Determine the (X, Y) coordinate at the center of the cell enclosing the given text.  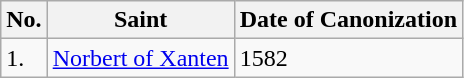
Norbert of Xanten (140, 58)
Saint (140, 20)
1. (24, 58)
1582 (348, 58)
Date of Canonization (348, 20)
No. (24, 20)
